Pinpoint the cell where the given text exists, returning its (x, y) midpoint coordinate. 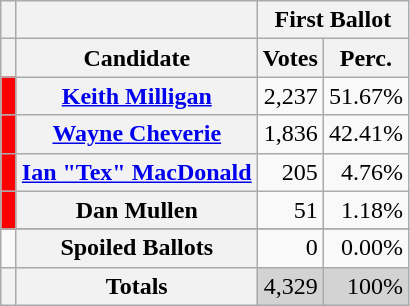
2,237 (290, 96)
Votes (290, 58)
100% (366, 286)
Candidate (136, 58)
1,836 (290, 134)
Perc. (366, 58)
Dan Mullen (136, 210)
Spoiled Ballots (136, 248)
42.41% (366, 134)
4,329 (290, 286)
51.67% (366, 96)
0 (290, 248)
0.00% (366, 248)
Totals (136, 286)
51 (290, 210)
Wayne Cheverie (136, 134)
205 (290, 172)
First Ballot (332, 20)
Ian "Tex" MacDonald (136, 172)
1.18% (366, 210)
4.76% (366, 172)
Keith Milligan (136, 96)
